Extract the (X, Y) coordinate from the center of the cell holding the provided text.  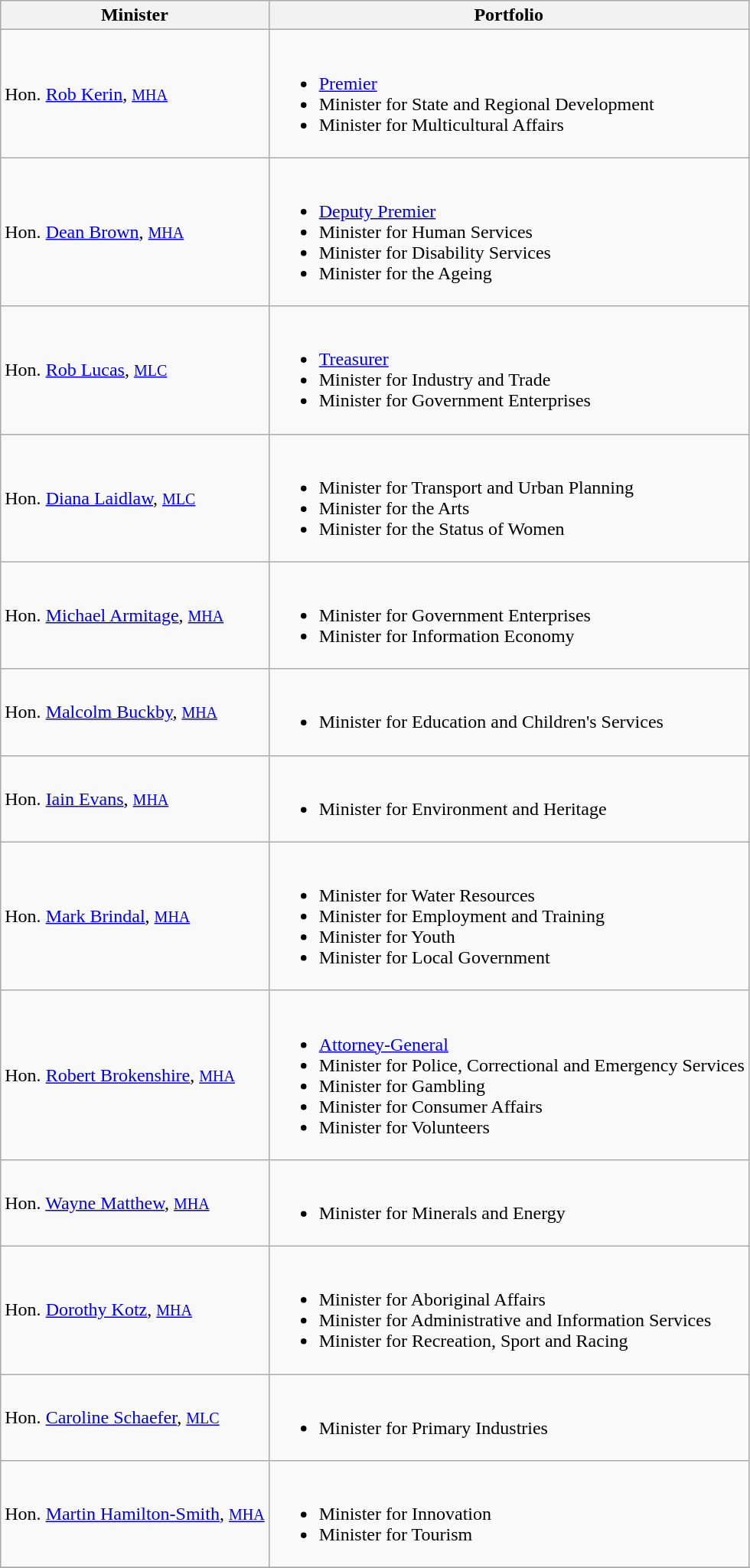
PremierMinister for State and Regional DevelopmentMinister for Multicultural Affairs (508, 93)
Hon. Robert Brokenshire, MHA (135, 1074)
Minister for InnovationMinister for Tourism (508, 1514)
Hon. Rob Kerin, MHA (135, 93)
Minister for Government EnterprisesMinister for Information Economy (508, 615)
Hon. Rob Lucas, MLC (135, 370)
Minister for Education and Children's Services (508, 712)
Hon. Dorothy Kotz, MHA (135, 1310)
Deputy PremierMinister for Human ServicesMinister for Disability ServicesMinister for the Ageing (508, 232)
Minister for Transport and Urban PlanningMinister for the ArtsMinister for the Status of Women (508, 497)
Minister (135, 15)
TreasurerMinister for Industry and TradeMinister for Government Enterprises (508, 370)
Hon. Michael Armitage, MHA (135, 615)
Hon. Diana Laidlaw, MLC (135, 497)
Hon. Malcolm Buckby, MHA (135, 712)
Hon. Dean Brown, MHA (135, 232)
Hon. Iain Evans, MHA (135, 799)
Hon. Wayne Matthew, MHA (135, 1203)
Hon. Caroline Schaefer, MLC (135, 1417)
Minister for Minerals and Energy (508, 1203)
Minister for Water ResourcesMinister for Employment and TrainingMinister for YouthMinister for Local Government (508, 916)
Portfolio (508, 15)
Minister for Aboriginal AffairsMinister for Administrative and Information ServicesMinister for Recreation, Sport and Racing (508, 1310)
Minister for Primary Industries (508, 1417)
Attorney-GeneralMinister for Police, Correctional and Emergency ServicesMinister for GamblingMinister for Consumer AffairsMinister for Volunteers (508, 1074)
Minister for Environment and Heritage (508, 799)
Hon. Mark Brindal, MHA (135, 916)
Hon. Martin Hamilton-Smith, MHA (135, 1514)
